Capture the cell that displays the provided text and extract its [X, Y] central coordinate. 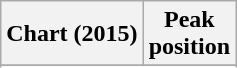
Chart (2015) [72, 34]
Peakposition [189, 34]
